Extract the [x, y] coordinate from the center of the cell holding the provided text.  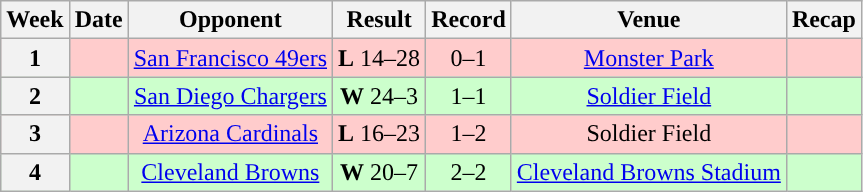
Week [35, 20]
2 [35, 96]
L 16–23 [380, 134]
Monster Park [648, 58]
4 [35, 172]
San Francisco 49ers [230, 58]
Arizona Cardinals [230, 134]
L 14–28 [380, 58]
1–1 [469, 96]
Date [98, 20]
W 20–7 [380, 172]
Opponent [230, 20]
San Diego Chargers [230, 96]
0–1 [469, 58]
Venue [648, 20]
Cleveland Browns [230, 172]
Cleveland Browns Stadium [648, 172]
1–2 [469, 134]
Record [469, 20]
2–2 [469, 172]
3 [35, 134]
Recap [824, 20]
1 [35, 58]
Result [380, 20]
W 24–3 [380, 96]
